Return the (x, y) coordinate for the center point of the cell that contains the specified text.  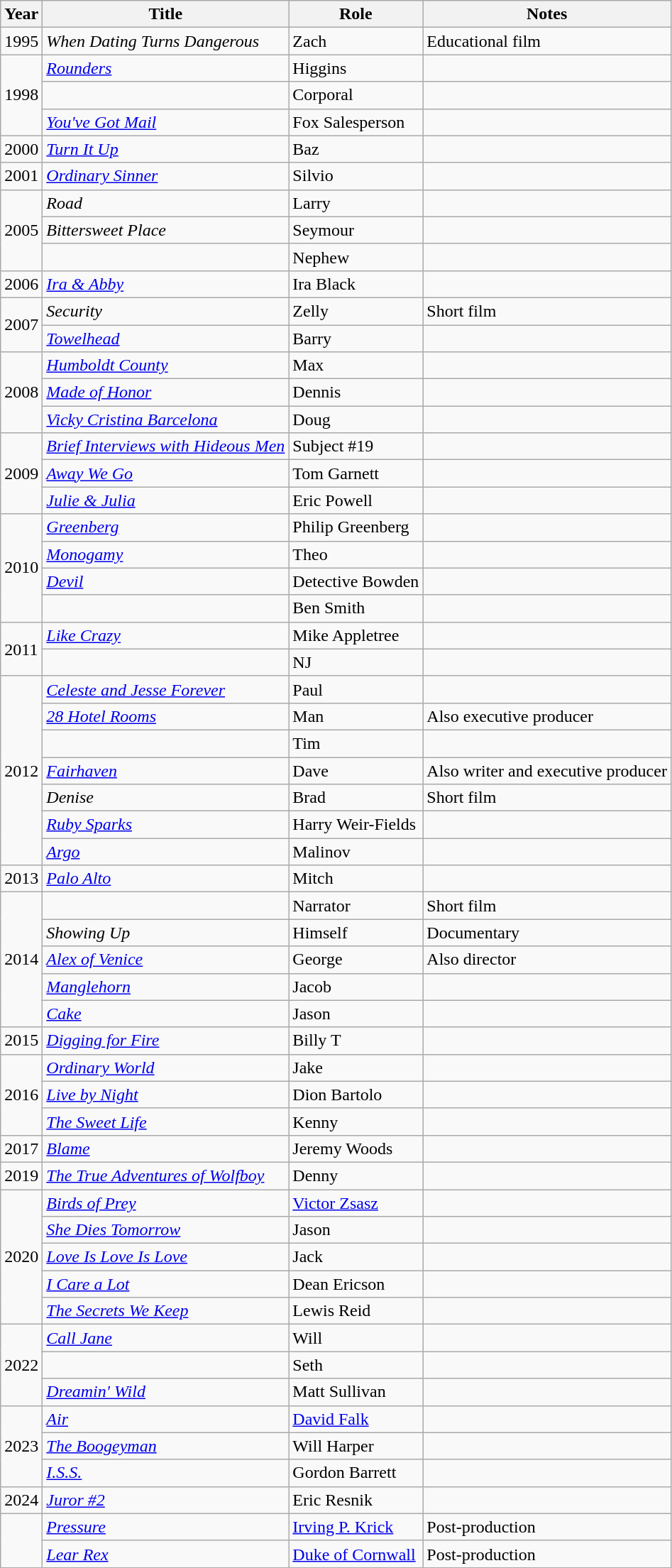
Ordinary World (166, 1068)
I.S.S. (166, 1473)
Live by Night (166, 1095)
The Secrets We Keep (166, 1311)
Air (166, 1419)
Denny (356, 1175)
Bittersweet Place (166, 230)
Turn It Up (166, 149)
Nephew (356, 257)
When Dating Turns Dangerous (166, 41)
Devil (166, 581)
Jacob (356, 987)
Dave (356, 770)
Ira & Abby (166, 284)
Dreamin' Wild (166, 1392)
Fox Salesperson (356, 122)
Philip Greenberg (356, 527)
2007 (21, 324)
2008 (21, 393)
2023 (21, 1446)
Duke of Cornwall (356, 1554)
Fairhaven (166, 770)
Silvio (356, 176)
I Care a Lot (166, 1284)
Also executive producer (547, 716)
Barry (356, 339)
Lear Rex (166, 1554)
2020 (21, 1257)
She Dies Tomorrow (166, 1230)
Road (166, 203)
Himself (356, 933)
Theo (356, 554)
Will Harper (356, 1446)
Denise (166, 798)
2005 (21, 230)
Seymour (356, 230)
2013 (21, 879)
Kenny (356, 1122)
Max (356, 366)
Blame (166, 1148)
2014 (21, 960)
Manglehorn (166, 987)
Paul (356, 689)
Year (21, 14)
Educational film (547, 41)
2024 (21, 1500)
Mitch (356, 879)
Monogamy (166, 554)
Role (356, 14)
Birds of Prey (166, 1203)
Cake (166, 1014)
2015 (21, 1041)
Higgins (356, 68)
George (356, 960)
Jake (356, 1068)
Like Crazy (166, 635)
Jeremy Woods (356, 1148)
Detective Bowden (356, 581)
Vicky Cristina Barcelona (166, 420)
2009 (21, 473)
Argo (166, 852)
Baz (356, 149)
Jack (356, 1257)
Tom Garnett (356, 473)
David Falk (356, 1419)
Showing Up (166, 933)
Alex of Venice (166, 960)
Zach (356, 41)
Ira Black (356, 284)
Celeste and Jesse Forever (166, 689)
Security (166, 311)
Brad (356, 798)
2006 (21, 284)
Gordon Barrett (356, 1473)
2010 (21, 568)
Ordinary Sinner (166, 176)
Matt Sullivan (356, 1392)
Greenberg (166, 527)
2022 (21, 1365)
Irving P. Krick (356, 1527)
Also director (547, 960)
Eric Powell (356, 500)
Juror #2 (166, 1500)
Away We Go (166, 473)
Call Jane (166, 1338)
Victor Zsasz (356, 1203)
Billy T (356, 1041)
2011 (21, 649)
Title (166, 14)
Pressure (166, 1527)
Tim (356, 743)
Narrator (356, 906)
Love Is Love Is Love (166, 1257)
Dean Ericson (356, 1284)
2012 (21, 770)
Made of Honor (166, 393)
2017 (21, 1148)
The Sweet Life (166, 1122)
1998 (21, 95)
Corporal (356, 95)
Also writer and executive producer (547, 770)
Julie & Julia (166, 500)
2001 (21, 176)
Man (356, 716)
Lewis Reid (356, 1311)
Dennis (356, 393)
28 Hotel Rooms (166, 716)
Digging for Fire (166, 1041)
The Boogeyman (166, 1446)
Harry Weir-Fields (356, 825)
Brief Interviews with Hideous Men (166, 446)
Notes (547, 14)
Malinov (356, 852)
Larry (356, 203)
2019 (21, 1175)
Rounders (166, 68)
2016 (21, 1095)
You've Got Mail (166, 122)
Ben Smith (356, 608)
Humboldt County (166, 366)
Towelhead (166, 339)
Dion Bartolo (356, 1095)
Subject #19 (356, 446)
Doug (356, 420)
1995 (21, 41)
Seth (356, 1365)
Will (356, 1338)
Zelly (356, 311)
Documentary (547, 933)
The True Adventures of Wolfboy (166, 1175)
Ruby Sparks (166, 825)
NJ (356, 662)
Eric Resnik (356, 1500)
Palo Alto (166, 879)
Mike Appletree (356, 635)
2000 (21, 149)
